For the text-containing cell, return its midpoint in (X, Y) coordinate format. 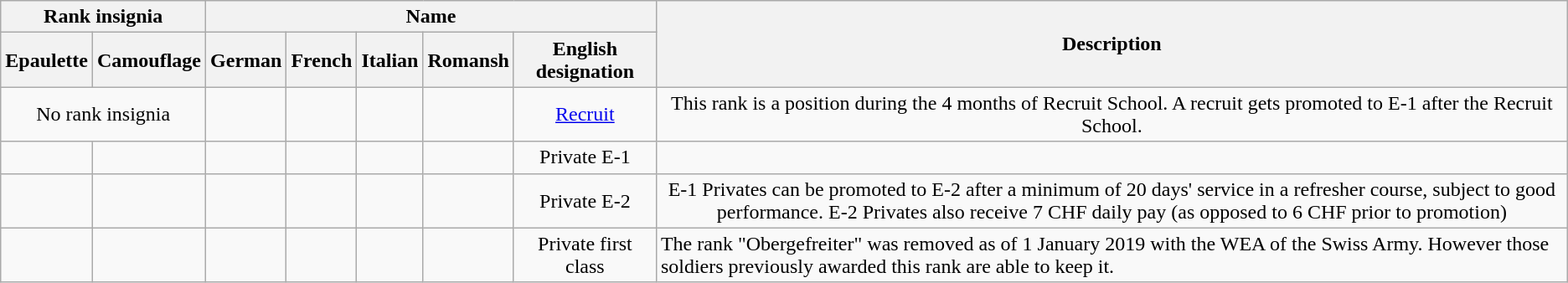
Private E-1 (585, 157)
No rank insignia (104, 114)
Private first class (585, 255)
French (322, 60)
Description (1112, 44)
Camouflage (149, 60)
Italian (390, 60)
Private E-2 (585, 201)
Recruit (585, 114)
Name (431, 17)
Epaulette (47, 60)
English designation (585, 60)
Rank insignia (104, 17)
Romansh (468, 60)
This rank is a position during the 4 months of Recruit School. A recruit gets promoted to E-1 after the Recruit School. (1112, 114)
German (246, 60)
